Scan for the cell matching the given text and deliver its [x, y] coordinate at center. 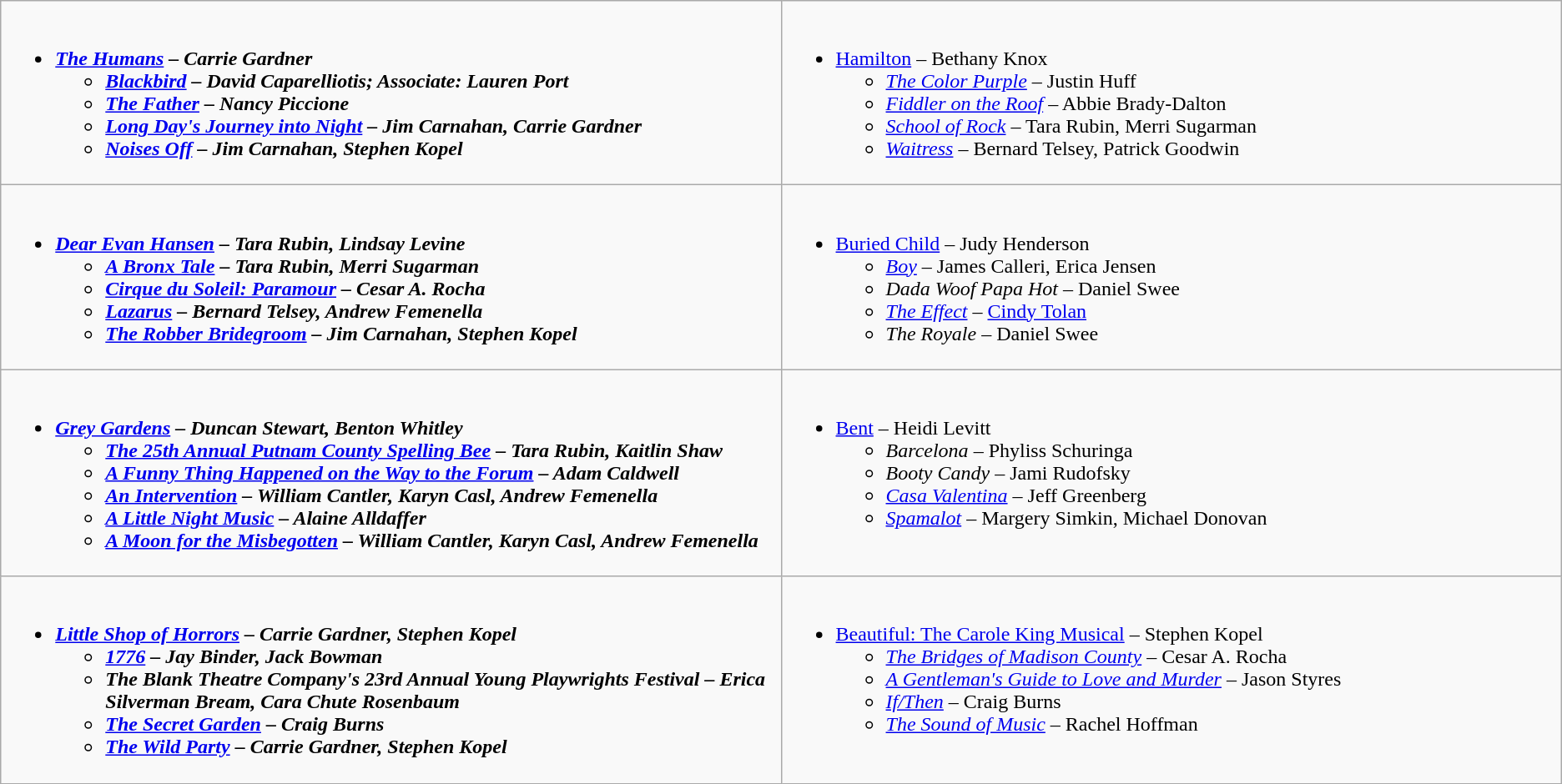
Buried Child – Judy HendersonBoy – James Calleri, Erica JensenDada Woof Papa Hot – Daniel SweeThe Effect – Cindy TolanThe Royale – Daniel Swee [1171, 277]
Bent – Heidi LevittBarcelona – Phyliss SchuringaBooty Candy – Jami RudofskyCasa Valentina – Jeff GreenbergSpamalot – Margery Simkin, Michael Donovan [1171, 473]
